Provide the (X, Y) coordinate of the cell's center where the given text is located.  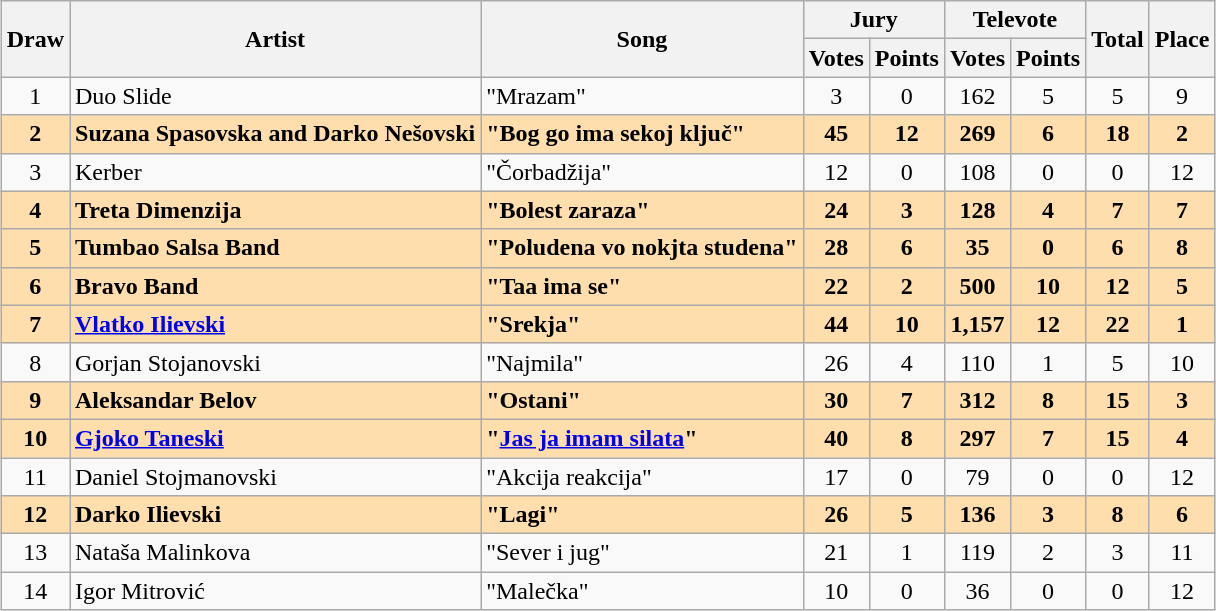
162 (977, 96)
Igor Mitrović (276, 591)
40 (836, 438)
28 (836, 248)
44 (836, 324)
"Srekja" (642, 324)
128 (977, 210)
108 (977, 172)
"Poludena vo nokjta studena" (642, 248)
Nataša Malinkova (276, 553)
"Mrazam" (642, 96)
30 (836, 400)
Vlatko Ilievski (276, 324)
119 (977, 553)
45 (836, 134)
35 (977, 248)
Place (1182, 39)
14 (35, 591)
Gorjan Stojanovski (276, 362)
"Sever i jug" (642, 553)
312 (977, 400)
269 (977, 134)
13 (35, 553)
1,157 (977, 324)
21 (836, 553)
Televote (1014, 20)
Duo Slide (276, 96)
297 (977, 438)
"Malečka" (642, 591)
Jury (874, 20)
136 (977, 515)
Tumbao Salsa Band (276, 248)
Darko Ilievski (276, 515)
Bravo Band (276, 286)
"Bolest zaraza" (642, 210)
Aleksandar Belov (276, 400)
Gjoko Taneski (276, 438)
Artist (276, 39)
79 (977, 477)
"Lagi" (642, 515)
110 (977, 362)
"Ostani" (642, 400)
18 (1118, 134)
"Jas ja imam silata" (642, 438)
"Čorbadžiјa" (642, 172)
"Bog go ima sekoј ključ" (642, 134)
"Akcija reakcija" (642, 477)
Daniel Stojmanovski (276, 477)
17 (836, 477)
Kerber (276, 172)
"Najmila" (642, 362)
Song (642, 39)
Suzana Spasovska and Darko Nešovski (276, 134)
Treta Dimenzija (276, 210)
Draw (35, 39)
36 (977, 591)
24 (836, 210)
500 (977, 286)
Total (1118, 39)
"Taa ima se" (642, 286)
